Return [x, y] of the center of cell containing provided text 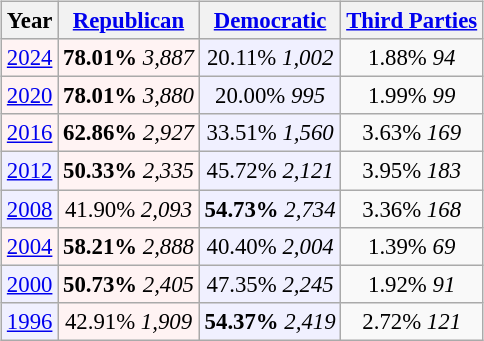
3.95% 183 [412, 171]
1.88% 94 [412, 58]
1.92% 91 [412, 284]
1996 [30, 321]
Year [30, 21]
2016 [30, 133]
54.37% 2,419 [270, 321]
Republican [129, 21]
2020 [30, 96]
2004 [30, 246]
54.73% 2,734 [270, 209]
20.00% 995 [270, 96]
47.35% 2,245 [270, 284]
50.33% 2,335 [129, 171]
2000 [30, 284]
33.51% 1,560 [270, 133]
20.11% 1,002 [270, 58]
78.01% 3,887 [129, 58]
1.99% 99 [412, 96]
Third Parties [412, 21]
Democratic [270, 21]
2008 [30, 209]
2024 [30, 58]
41.90% 2,093 [129, 209]
40.40% 2,004 [270, 246]
58.21% 2,888 [129, 246]
3.63% 169 [412, 133]
50.73% 2,405 [129, 284]
62.86% 2,927 [129, 133]
3.36% 168 [412, 209]
45.72% 2,121 [270, 171]
42.91% 1,909 [129, 321]
2012 [30, 171]
78.01% 3,880 [129, 96]
1.39% 69 [412, 246]
2.72% 121 [412, 321]
